Pinpoint the cell where the given text exists, returning its (x, y) midpoint coordinate. 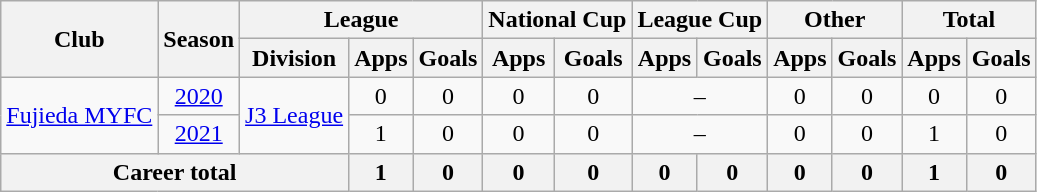
League Cup (700, 20)
National Cup (558, 20)
J3 League (294, 115)
Other (835, 20)
2021 (199, 134)
2020 (199, 96)
League (362, 20)
Total (969, 20)
Club (80, 39)
Fujieda MYFC (80, 115)
Career total (175, 172)
Division (294, 58)
Season (199, 39)
